Return the (X, Y) coordinate for the center point of the cell that contains the specified text.  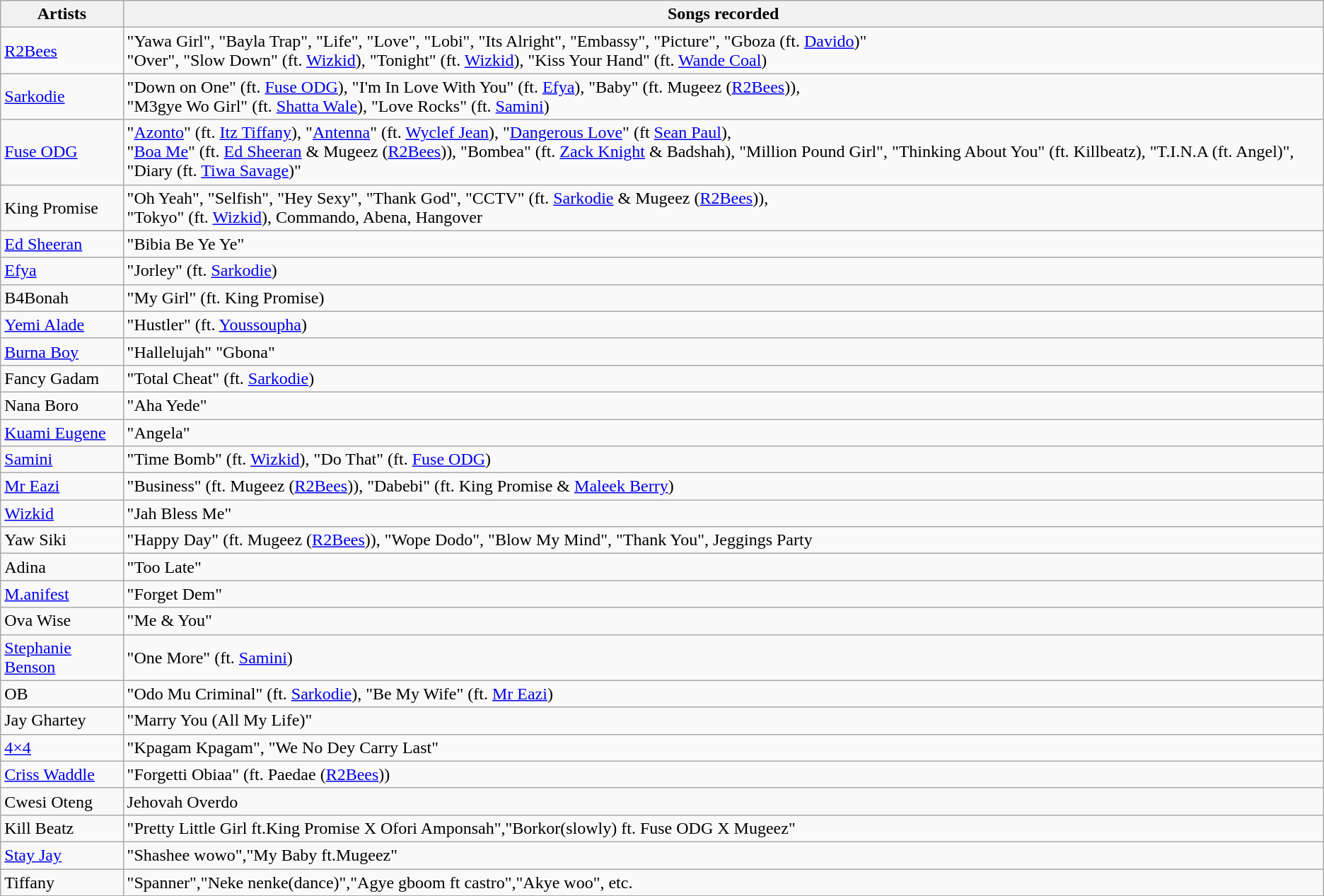
Fuse ODG (62, 152)
"Jah Bless Me" (723, 513)
Stephanie Benson (62, 658)
King Promise (62, 208)
4×4 (62, 747)
Sarkodie (62, 96)
"Hustler" (ft. Youssoupha) (723, 325)
Cwesi Oteng (62, 801)
Tiffany (62, 882)
Burna Boy (62, 351)
Songs recorded (723, 14)
"Odo Mu Criminal" (ft. Sarkodie), "Be My Wife" (ft. Mr Eazi) (723, 694)
Ed Sheeran (62, 244)
"Forget Dem" (723, 594)
Jehovah Overdo (723, 801)
"Hallelujah" "Gbona" (723, 351)
OB (62, 694)
"Oh Yeah", "Selfish", "Hey Sexy", "Thank God", "CCTV" (ft. Sarkodie & Mugeez (R2Bees)),"Tokyo" (ft. Wizkid), Commando, Abena, Hangover (723, 208)
"Marry You (All My Life)" (723, 721)
"Forgetti Obiaa" (ft. Paedae (R2Bees)) (723, 774)
Yemi Alade (62, 325)
Efya (62, 271)
"Time Bomb" (ft. Wizkid), "Do That" (ft. Fuse ODG) (723, 460)
Wizkid (62, 513)
Fancy Gadam (62, 378)
Stay Jay (62, 855)
"Me & You" (723, 621)
Kuami Eugene (62, 432)
Samini (62, 460)
"Aha Yede" (723, 405)
Ova Wise (62, 621)
R2Bees (62, 51)
Jay Ghartey (62, 721)
"My Girl" (ft. King Promise) (723, 298)
"Business" (ft. Mugeez (R2Bees)), "Dabebi" (ft. King Promise & Maleek Berry) (723, 487)
"One More" (ft. Samini) (723, 658)
B4Bonah (62, 298)
Mr Eazi (62, 487)
Adina (62, 567)
"Total Cheat" (ft. Sarkodie) (723, 378)
Artists (62, 14)
Yaw Siki (62, 540)
Criss Waddle (62, 774)
"Kpagam Kpagam", "We No Dey Carry Last" (723, 747)
"Bibia Be Ye Ye" (723, 244)
"Happy Day" (ft. Mugeez (R2Bees)), "Wope Dodo", "Blow My Mind", "Thank You", Jeggings Party (723, 540)
"Pretty Little Girl ft.King Promise X Ofori Amponsah","Borkor(slowly) ft. Fuse ODG X Mugeez" (723, 828)
M.anifest (62, 594)
"Angela" (723, 432)
"Shashee wowo","My Baby ft.Mugeez" (723, 855)
"Too Late" (723, 567)
Kill Beatz (62, 828)
Nana Boro (62, 405)
"Jorley" (ft. Sarkodie) (723, 271)
"Spanner","Neke nenke(dance)","Agye gboom ft castro","Akye woo", etc. (723, 882)
